Provide the [x, y] coordinate of the cell's center where the given text is located.  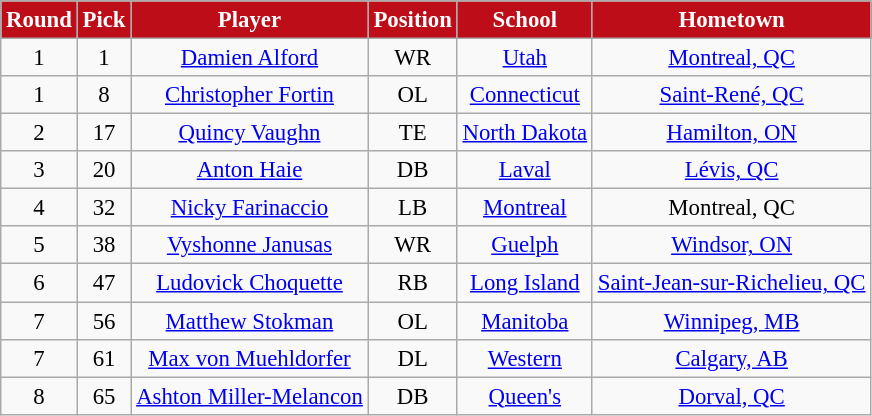
Anton Haie [250, 170]
20 [104, 170]
4 [39, 208]
6 [39, 283]
Ashton Miller-Melancon [250, 396]
RB [412, 283]
17 [104, 133]
38 [104, 245]
TE [412, 133]
DL [412, 358]
Christopher Fortin [250, 95]
32 [104, 208]
LB [412, 208]
Windsor, ON [731, 245]
Lévis, QC [731, 170]
2 [39, 133]
Saint-Jean-sur-Richelieu, QC [731, 283]
Hamilton, ON [731, 133]
Saint-René, QC [731, 95]
61 [104, 358]
Ludovick Choquette [250, 283]
3 [39, 170]
56 [104, 321]
Manitoba [524, 321]
Pick [104, 20]
47 [104, 283]
Guelph [524, 245]
Vyshonne Janusas [250, 245]
Winnipeg, MB [731, 321]
School [524, 20]
Matthew Stokman [250, 321]
Calgary, AB [731, 358]
65 [104, 396]
5 [39, 245]
Hometown [731, 20]
North Dakota [524, 133]
Connecticut [524, 95]
Queen's [524, 396]
Laval [524, 170]
Quincy Vaughn [250, 133]
Position [412, 20]
Western [524, 358]
Max von Muehldorfer [250, 358]
Player [250, 20]
Montreal [524, 208]
Round [39, 20]
Damien Alford [250, 58]
Nicky Farinaccio [250, 208]
Long Island [524, 283]
Dorval, QC [731, 396]
Utah [524, 58]
